Scan for the cell matching the given text and deliver its (x, y) coordinate at center. 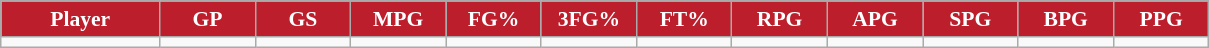
APG (874, 19)
RPG (780, 19)
PPG (1161, 19)
SPG (970, 19)
FT% (684, 19)
3FG% (588, 19)
GP (208, 19)
BPG (1066, 19)
MPG (398, 19)
Player (80, 19)
GS (302, 19)
FG% (494, 19)
